Locate the cell with the specified text and output its (x, y) center coordinate. 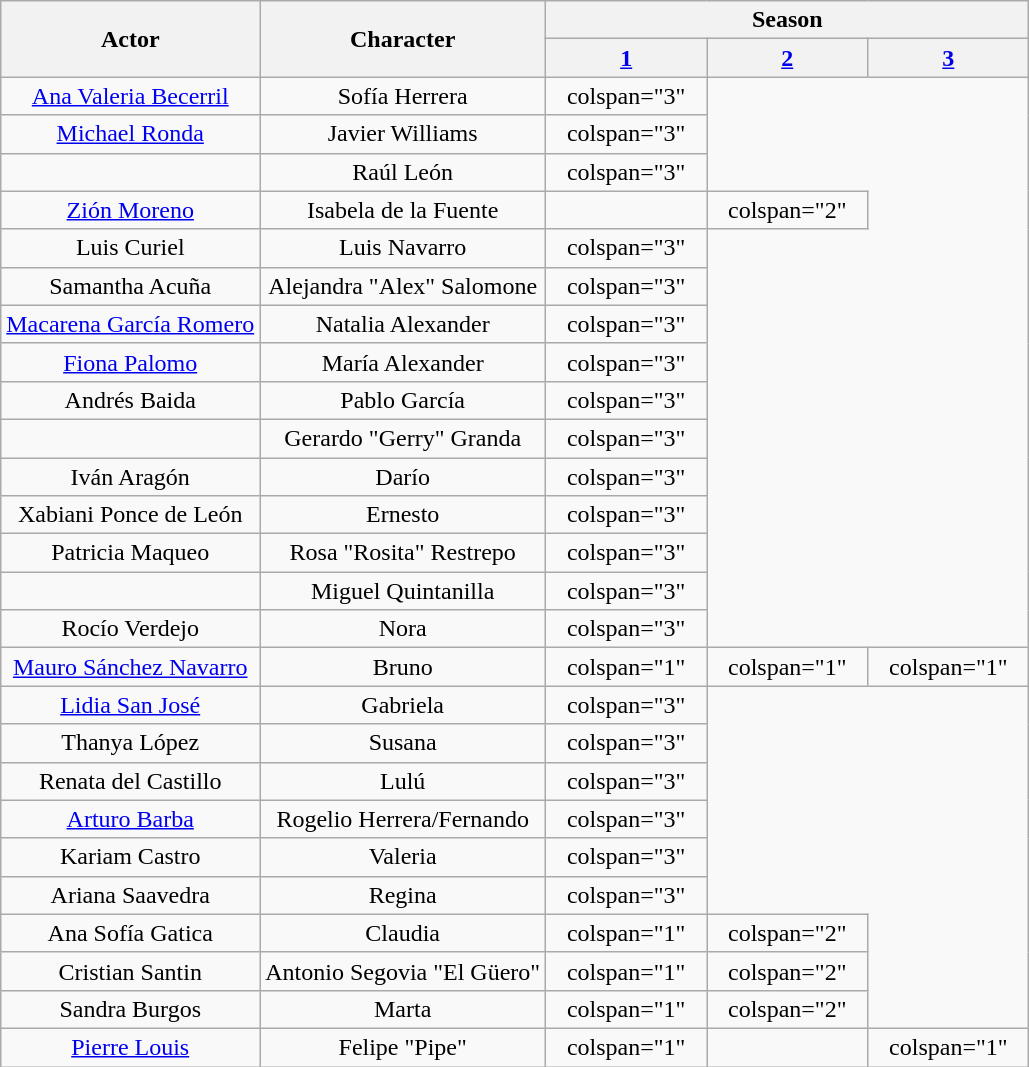
Iván Aragón (130, 477)
Javier Williams (403, 134)
Raúl León (403, 172)
1 (626, 58)
Renata del Castillo (130, 781)
Andrés Baida (130, 400)
Marta (403, 1009)
Kariam Castro (130, 857)
Actor (130, 39)
Natalia Alexander (403, 324)
Cristian Santin (130, 971)
Susana (403, 743)
Ana Valeria Becerril (130, 96)
Claudia (403, 933)
Darío (403, 477)
María Alexander (403, 362)
Bruno (403, 667)
Rogelio Herrera/Fernando (403, 819)
Michael Ronda (130, 134)
Season (788, 20)
Alejandra "Alex" Salomone (403, 286)
Felipe "Pipe" (403, 1047)
Luis Curiel (130, 248)
Ariana Saavedra (130, 895)
Ana Sofía Gatica (130, 933)
Pablo García (403, 400)
Sandra Burgos (130, 1009)
Valeria (403, 857)
Ernesto (403, 515)
3 (948, 58)
Rocío Verdejo (130, 629)
Regina (403, 895)
Mauro Sánchez Navarro (130, 667)
Nora (403, 629)
Sofía Herrera (403, 96)
Pierre Louis (130, 1047)
Macarena García Romero (130, 324)
Gabriela (403, 705)
Thanya López (130, 743)
Fiona Palomo (130, 362)
Arturo Barba (130, 819)
Samantha Acuña (130, 286)
Lulú (403, 781)
Rosa "Rosita" Restrepo (403, 553)
Isabela de la Fuente (403, 210)
Zión Moreno (130, 210)
Lidia San José (130, 705)
Patricia Maqueo (130, 553)
Xabiani Ponce de León (130, 515)
Antonio Segovia "El Güero" (403, 971)
2 (788, 58)
Character (403, 39)
Miguel Quintanilla (403, 591)
Luis Navarro (403, 248)
Gerardo "Gerry" Granda (403, 438)
